Output the (x, y) coordinate of the center of the cell containing the given text.  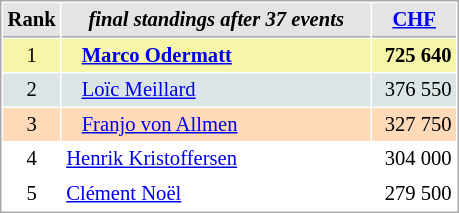
Franjo von Allmen (216, 124)
Rank (32, 20)
4 (32, 158)
Clément Noël (216, 194)
Loïc Meillard (216, 90)
304 000 (414, 158)
CHF (414, 20)
1 (32, 56)
376 550 (414, 90)
725 640 (414, 56)
327 750 (414, 124)
5 (32, 194)
final standings after 37 events (216, 20)
3 (32, 124)
Henrik Kristoffersen (216, 158)
2 (32, 90)
Marco Odermatt (216, 56)
279 500 (414, 194)
